Scan for the cell matching the given text and deliver its [x, y] coordinate at center. 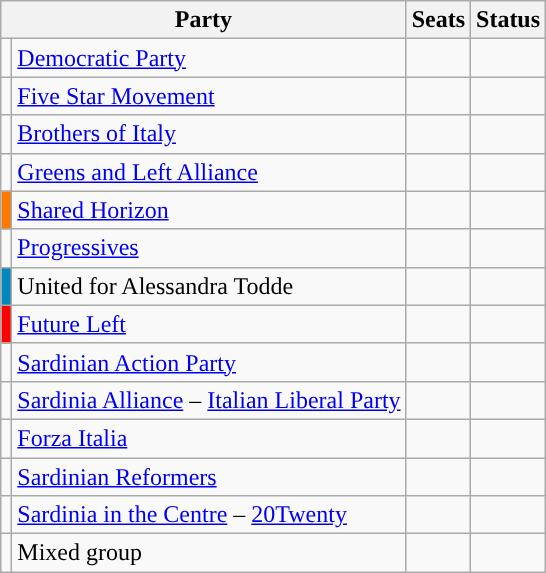
Forza Italia [209, 438]
Five Star Movement [209, 96]
Mixed group [209, 553]
Democratic Party [209, 58]
Sardinia in the Centre – 20Twenty [209, 515]
Greens and Left Alliance [209, 172]
Sardinian Action Party [209, 362]
Sardinia Alliance – Italian Liberal Party [209, 400]
Status [508, 20]
Future Left [209, 324]
Party [204, 20]
Progressives [209, 248]
Shared Horizon [209, 210]
Sardinian Reformers [209, 477]
United for Alessandra Todde [209, 286]
Brothers of Italy [209, 134]
Seats [438, 20]
